Locate the cell with the specified text and output its (X, Y) center coordinate. 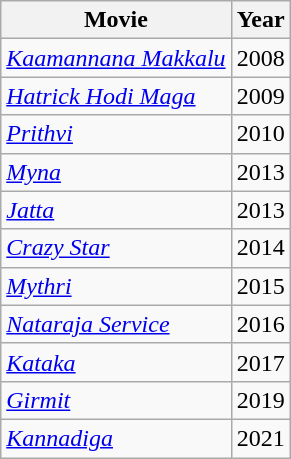
2019 (260, 400)
Hatrick Hodi Maga (116, 96)
2009 (260, 96)
2017 (260, 362)
Girmit (116, 400)
2010 (260, 134)
2008 (260, 58)
Jatta (116, 210)
Kaamannana Makkalu (116, 58)
2016 (260, 324)
Movie (116, 20)
Year (260, 20)
Prithvi (116, 134)
Mythri (116, 286)
Kataka (116, 362)
Nataraja Service (116, 324)
Crazy Star (116, 248)
2014 (260, 248)
Myna (116, 172)
2021 (260, 438)
2015 (260, 286)
Kannadiga (116, 438)
